Extract the (x, y) coordinate from the center of the cell holding the provided text.  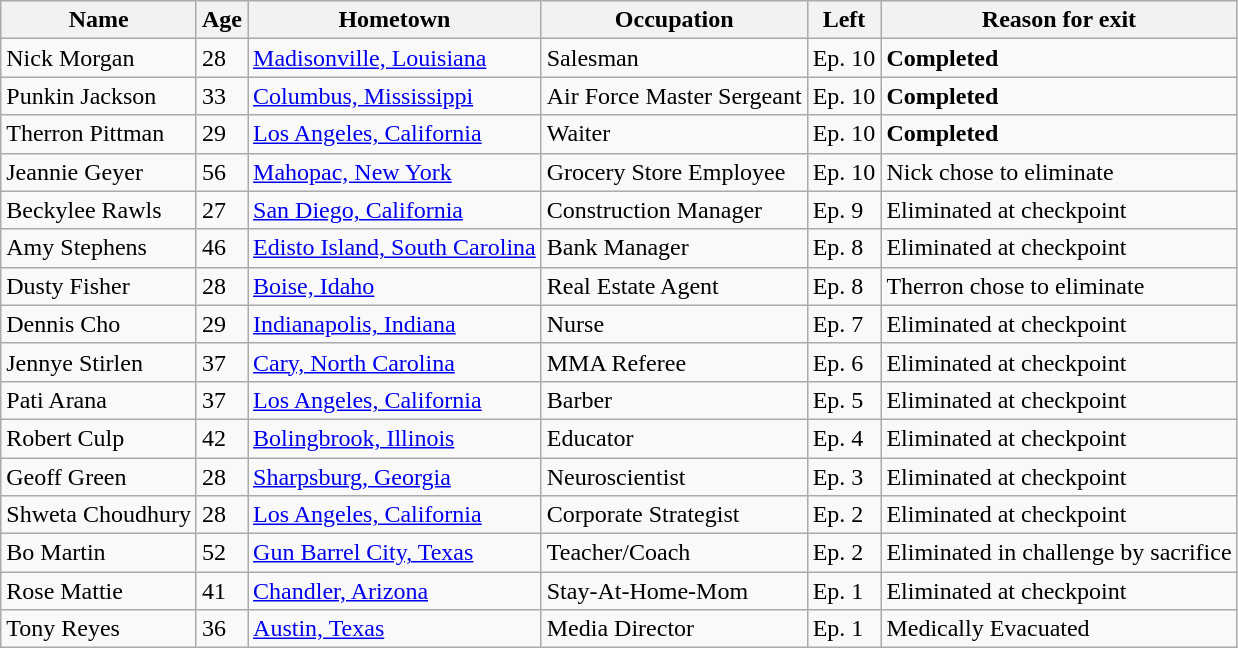
Barber (674, 400)
Teacher/Coach (674, 553)
56 (222, 172)
Ep. 3 (844, 477)
Therron Pittman (99, 134)
Boise, Idaho (395, 286)
Jennye Stirlen (99, 362)
Corporate Strategist (674, 515)
Bo Martin (99, 553)
Bolingbrook, Illinois (395, 438)
Reason for exit (1059, 20)
Dusty Fisher (99, 286)
Ep. 7 (844, 324)
Ep. 6 (844, 362)
Robert Culp (99, 438)
Therron chose to eliminate (1059, 286)
Ep. 4 (844, 438)
Grocery Store Employee (674, 172)
Educator (674, 438)
Rose Mattie (99, 591)
Shweta Choudhury (99, 515)
Construction Manager (674, 210)
Dennis Cho (99, 324)
Eliminated in challenge by sacrifice (1059, 553)
Nick chose to eliminate (1059, 172)
Stay-At-Home-Mom (674, 591)
Left (844, 20)
MMA Referee (674, 362)
Medically Evacuated (1059, 629)
Salesman (674, 58)
Media Director (674, 629)
42 (222, 438)
Ep. 9 (844, 210)
Jeannie Geyer (99, 172)
Austin, Texas (395, 629)
52 (222, 553)
Real Estate Agent (674, 286)
Mahopac, New York (395, 172)
Occupation (674, 20)
Air Force Master Sergeant (674, 96)
Chandler, Arizona (395, 591)
Nurse (674, 324)
Hometown (395, 20)
Nick Morgan (99, 58)
Age (222, 20)
Sharpsburg, Georgia (395, 477)
Punkin Jackson (99, 96)
Cary, North Carolina (395, 362)
San Diego, California (395, 210)
27 (222, 210)
Edisto Island, South Carolina (395, 248)
Ep. 5 (844, 400)
36 (222, 629)
Waiter (674, 134)
Neuroscientist (674, 477)
Geoff Green (99, 477)
46 (222, 248)
Beckylee Rawls (99, 210)
33 (222, 96)
Name (99, 20)
Tony Reyes (99, 629)
Gun Barrel City, Texas (395, 553)
Indianapolis, Indiana (395, 324)
Bank Manager (674, 248)
Amy Stephens (99, 248)
Columbus, Mississippi (395, 96)
41 (222, 591)
Madisonville, Louisiana (395, 58)
Pati Arana (99, 400)
